Capture the cell that displays the provided text and extract its (X, Y) central coordinate. 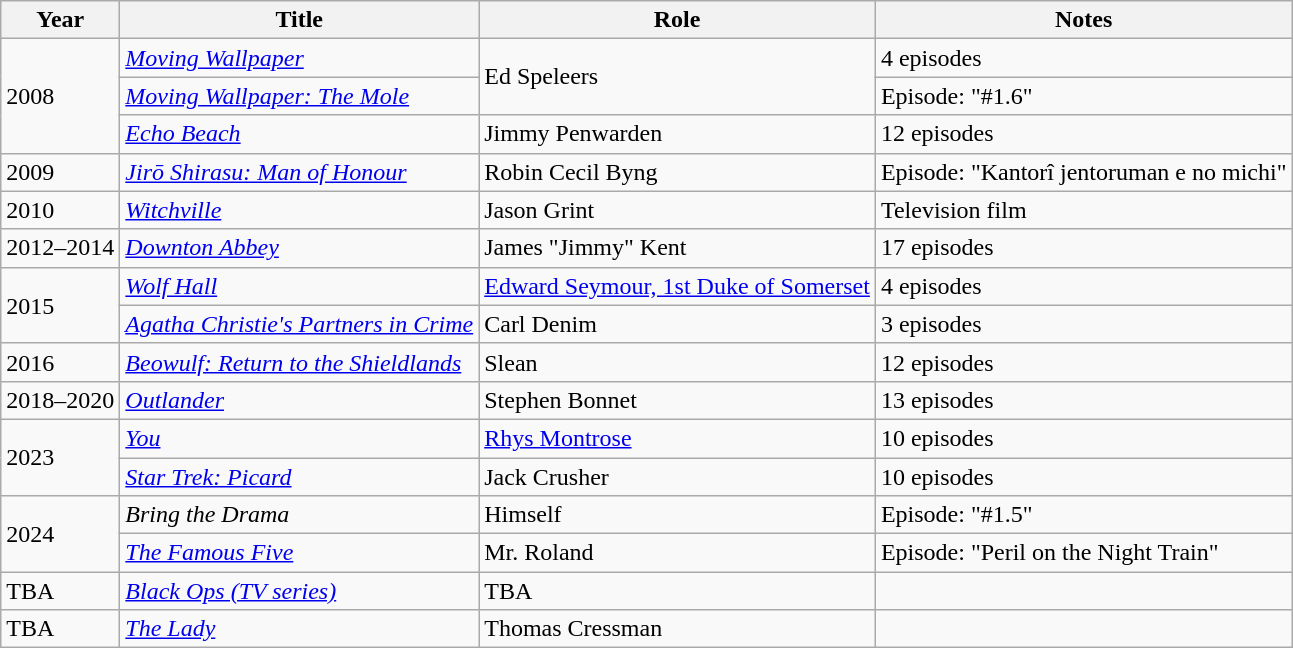
You (300, 438)
Echo Beach (300, 134)
Carl Denim (678, 324)
James "Jimmy" Kent (678, 248)
2008 (60, 96)
Moving Wallpaper (300, 58)
Stephen Bonnet (678, 400)
Thomas Cressman (678, 629)
Notes (1084, 20)
2023 (60, 457)
Robin Cecil Byng (678, 172)
2018–2020 (60, 400)
Black Ops (TV series) (300, 591)
2012–2014 (60, 248)
Outlander (300, 400)
2010 (60, 210)
Jimmy Penwarden (678, 134)
Edward Seymour, 1st Duke of Somerset (678, 286)
Beowulf: Return to the Shieldlands (300, 362)
Star Trek: Picard (300, 477)
Episode: "#1.6" (1084, 96)
2009 (60, 172)
2016 (60, 362)
Television film (1084, 210)
17 episodes (1084, 248)
Episode: "Peril on the Night Train" (1084, 553)
Episode: "#1.5" (1084, 515)
Mr. Roland (678, 553)
Title (300, 20)
3 episodes (1084, 324)
Agatha Christie's Partners in Crime (300, 324)
Jack Crusher (678, 477)
13 episodes (1084, 400)
2015 (60, 305)
The Famous Five (300, 553)
Episode: "Kantorî jentoruman e no michi" (1084, 172)
Jirō Shirasu: Man of Honour (300, 172)
Role (678, 20)
Moving Wallpaper: The Mole (300, 96)
Year (60, 20)
Rhys Montrose (678, 438)
Downton Abbey (300, 248)
Bring the Drama (300, 515)
2024 (60, 534)
Slean (678, 362)
The Lady (300, 629)
Ed Speleers (678, 77)
Himself (678, 515)
Witchville (300, 210)
Jason Grint (678, 210)
Wolf Hall (300, 286)
